Extract the (x, y) coordinate from the center of the cell holding the provided text.  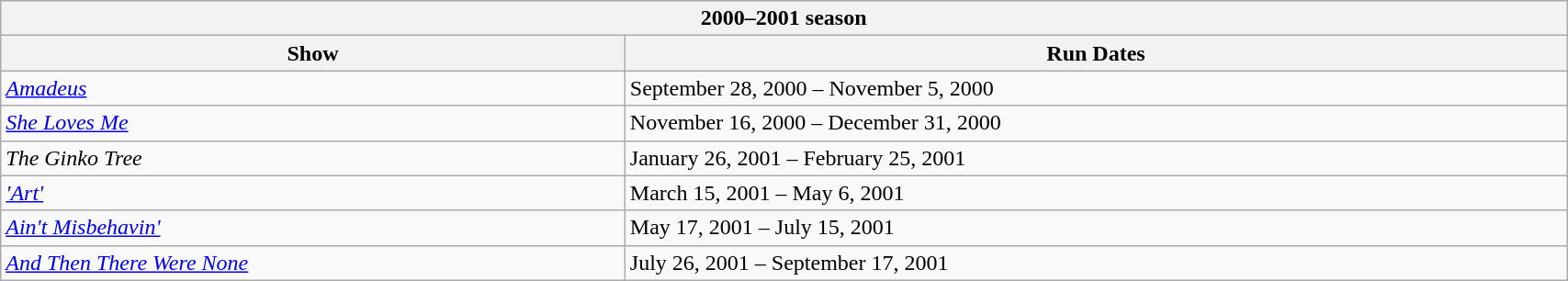
Run Dates (1095, 53)
2000–2001 season (784, 18)
July 26, 2001 – September 17, 2001 (1095, 263)
Amadeus (313, 88)
September 28, 2000 – November 5, 2000 (1095, 88)
'Art' (313, 193)
November 16, 2000 – December 31, 2000 (1095, 123)
Ain't Misbehavin' (313, 228)
Show (313, 53)
She Loves Me (313, 123)
And Then There Were None (313, 263)
March 15, 2001 – May 6, 2001 (1095, 193)
The Ginko Tree (313, 158)
January 26, 2001 – February 25, 2001 (1095, 158)
May 17, 2001 – July 15, 2001 (1095, 228)
